For the text-containing cell, return its midpoint in (x, y) coordinate format. 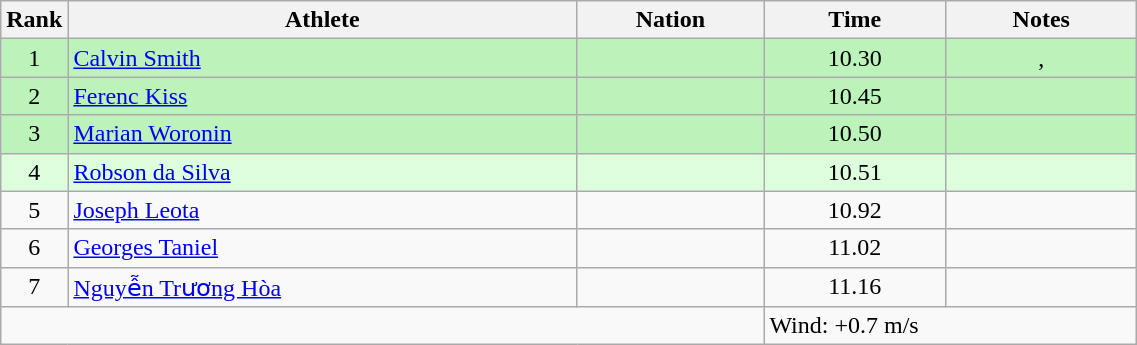
10.45 (855, 96)
Rank (34, 20)
3 (34, 134)
Marian Woronin (322, 134)
11.02 (855, 248)
10.51 (855, 172)
10.50 (855, 134)
10.30 (855, 58)
Wind: +0.7 m/s (950, 326)
, (1042, 58)
Ferenc Kiss (322, 96)
Time (855, 20)
Athlete (322, 20)
Georges Taniel (322, 248)
Notes (1042, 20)
4 (34, 172)
5 (34, 210)
1 (34, 58)
Calvin Smith (322, 58)
Nation (670, 20)
2 (34, 96)
7 (34, 287)
10.92 (855, 210)
Robson da Silva (322, 172)
Nguyễn Trương Hòa (322, 287)
6 (34, 248)
11.16 (855, 287)
Joseph Leota (322, 210)
